Determine the [x, y] coordinate at the center of the cell enclosing the given text.  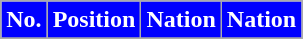
No. [24, 20]
Position [94, 20]
